Return (X, Y) of the center of cell containing provided text 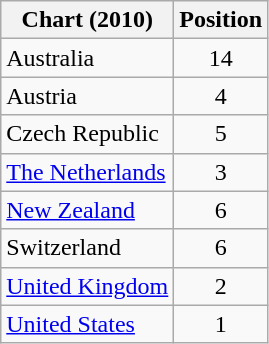
3 (221, 172)
Switzerland (88, 248)
4 (221, 96)
14 (221, 58)
Austria (88, 96)
United States (88, 324)
The Netherlands (88, 172)
Australia (88, 58)
New Zealand (88, 210)
2 (221, 286)
5 (221, 134)
Czech Republic (88, 134)
1 (221, 324)
United Kingdom (88, 286)
Position (221, 20)
Chart (2010) (88, 20)
